Return (x, y) of the center of cell containing provided text 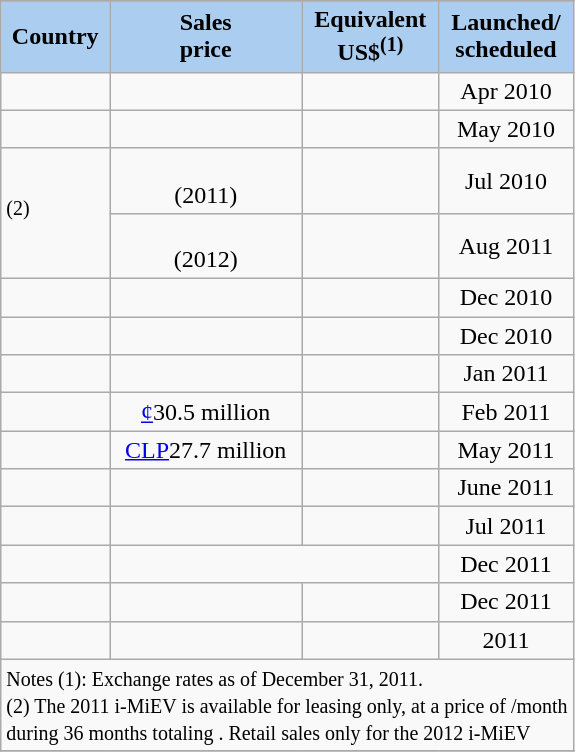
(2) (56, 213)
Salesprice (206, 37)
2011 (506, 640)
Feb 2011 (506, 412)
Aug 2011 (506, 246)
CLP27.7 million (206, 450)
¢30.5 million (206, 412)
Equivalent US$(1) (370, 37)
May 2010 (506, 129)
May 2011 (506, 450)
Country (56, 37)
Jan 2011 (506, 374)
(2012) (206, 246)
(2011) (206, 180)
June 2011 (506, 488)
Jul 2010 (506, 180)
Jul 2011 (506, 526)
Apr 2010 (506, 91)
Launched/scheduled (506, 37)
